From the cell containing the given text, extract its center point as (x, y) coordinate. 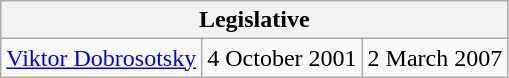
Legislative (254, 20)
2 March 2007 (435, 58)
4 October 2001 (282, 58)
Viktor Dobrosotsky (102, 58)
